From the cell containing the given text, extract its center point as (X, Y) coordinate. 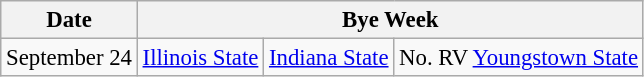
Illinois State (200, 58)
No. RV Youngstown State (519, 58)
Date (69, 20)
Indiana State (329, 58)
September 24 (69, 58)
Bye Week (390, 20)
